Scan for the cell matching the given text and deliver its (X, Y) coordinate at center. 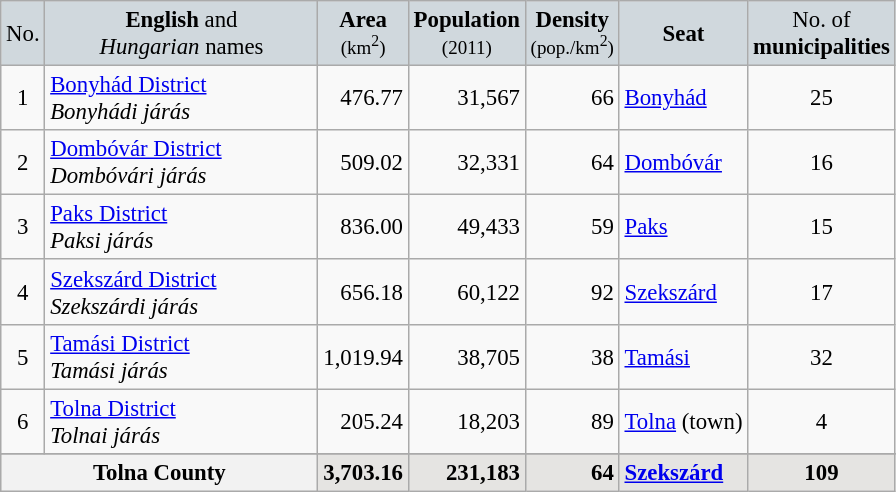
16 (822, 162)
Area (km2) (363, 34)
Bonyhád District Bonyhádi járás (182, 98)
17 (822, 292)
89 (572, 422)
5 (23, 356)
Density (pop./km2) (572, 34)
No. ofmunicipalities (822, 34)
2 (23, 162)
476.77 (363, 98)
Szekszárd District Szekszárdi járás (182, 292)
59 (572, 228)
66 (572, 98)
109 (822, 472)
1,019.94 (363, 356)
No. (23, 34)
15 (822, 228)
English andHungarian names (182, 34)
92 (572, 292)
3 (23, 228)
231,183 (466, 472)
Bonyhád (684, 98)
Tolna District Tolnai járás (182, 422)
31,567 (466, 98)
6 (23, 422)
32,331 (466, 162)
38,705 (466, 356)
60,122 (466, 292)
Seat (684, 34)
18,203 (466, 422)
Dombóvár District Dombóvári járás (182, 162)
Dombóvár (684, 162)
49,433 (466, 228)
Paks (684, 228)
Tolna County (160, 472)
3,703.16 (363, 472)
836.00 (363, 228)
Tolna (town) (684, 422)
1 (23, 98)
Tamási District Tamási járás (182, 356)
656.18 (363, 292)
Paks District Paksi járás (182, 228)
38 (572, 356)
Population (2011) (466, 34)
25 (822, 98)
205.24 (363, 422)
509.02 (363, 162)
Tamási (684, 356)
32 (822, 356)
